Extract the (X, Y) coordinate from the center of the cell holding the provided text.  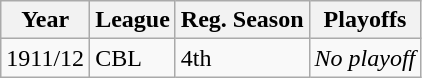
No playoff (365, 58)
1911/12 (46, 58)
CBL (133, 58)
Playoffs (365, 20)
Year (46, 20)
League (133, 20)
4th (242, 58)
Reg. Season (242, 20)
